Search for the cell housing the specified text and yield its (X, Y) center coordinate. 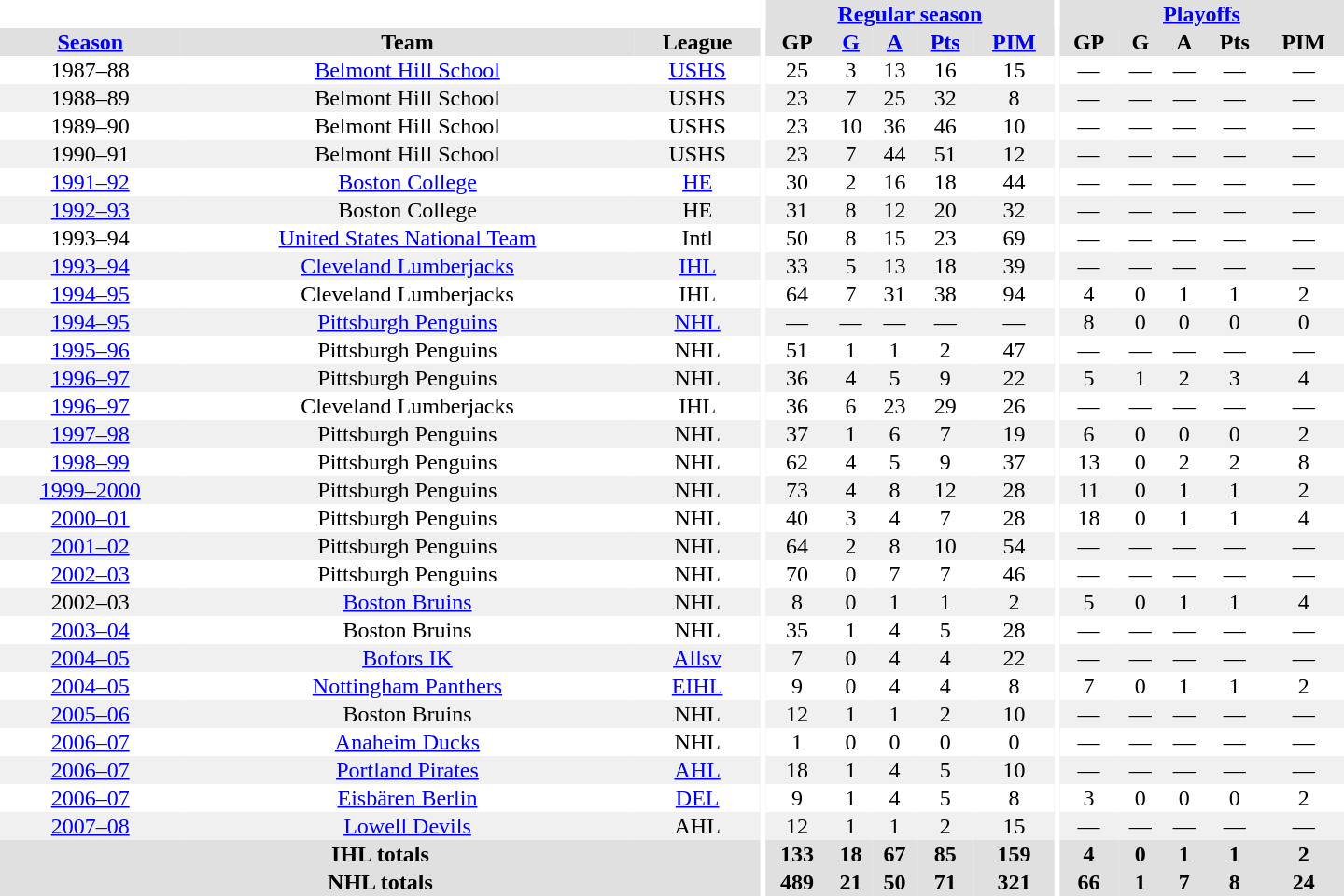
11 (1088, 490)
2001–02 (90, 546)
League (696, 42)
40 (797, 518)
159 (1014, 854)
489 (797, 882)
26 (1014, 406)
2005–06 (90, 714)
1999–2000 (90, 490)
321 (1014, 882)
NHL totals (381, 882)
73 (797, 490)
33 (797, 266)
39 (1014, 266)
Nottingham Panthers (407, 686)
62 (797, 462)
30 (797, 182)
38 (945, 294)
2003–04 (90, 630)
Bofors IK (407, 658)
Allsv (696, 658)
Regular season (910, 14)
85 (945, 854)
29 (945, 406)
35 (797, 630)
20 (945, 210)
71 (945, 882)
69 (1014, 238)
Playoffs (1202, 14)
1997–98 (90, 434)
Season (90, 42)
2007–08 (90, 826)
54 (1014, 546)
DEL (696, 798)
1991–92 (90, 182)
1995–96 (90, 350)
70 (797, 574)
Lowell Devils (407, 826)
Intl (696, 238)
1990–91 (90, 154)
United States National Team (407, 238)
67 (894, 854)
Eisbären Berlin (407, 798)
66 (1088, 882)
Anaheim Ducks (407, 742)
1998–99 (90, 462)
EIHL (696, 686)
IHL totals (381, 854)
24 (1303, 882)
1988–89 (90, 98)
19 (1014, 434)
1989–90 (90, 126)
133 (797, 854)
2000–01 (90, 518)
94 (1014, 294)
Team (407, 42)
21 (851, 882)
Portland Pirates (407, 770)
1987–88 (90, 70)
47 (1014, 350)
1992–93 (90, 210)
